Return (x, y) of the center of cell containing provided text 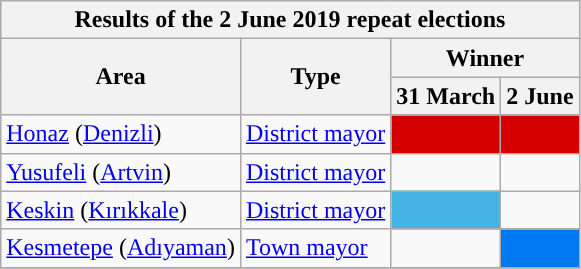
Honaz (Denizli) (121, 134)
2 June (540, 96)
Winner (485, 58)
Kesmetepe (Adıyaman) (121, 248)
Results of the 2 June 2019 repeat elections (290, 20)
Area (121, 77)
Town mayor (315, 248)
Type (315, 77)
Yusufeli (Artvin) (121, 172)
31 March (446, 96)
Keskin (Kırıkkale) (121, 210)
